Return [X, Y] of the center of cell containing provided text 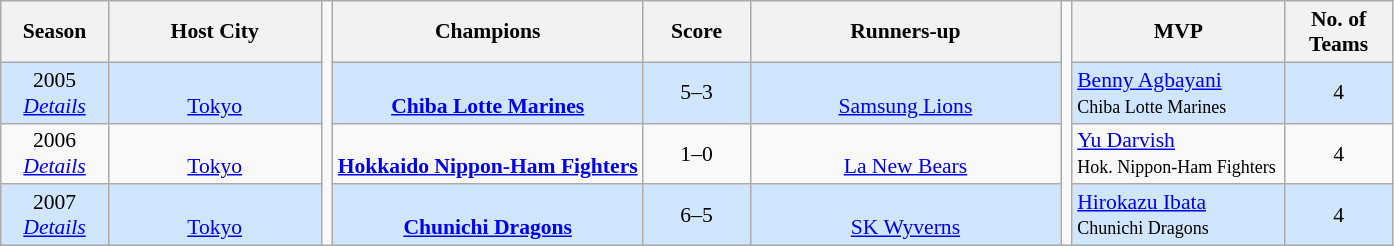
Chunichi Dragons [488, 216]
Benny AgbayaniChiba Lotte Marines [1178, 92]
Score [697, 32]
2007Details [55, 216]
5–3 [697, 92]
No. of Teams [1339, 32]
Champions [488, 32]
2006Details [55, 154]
Runners-up [905, 32]
Hirokazu IbataChunichi Dragons [1178, 216]
Season [55, 32]
1–0 [697, 154]
MVP [1178, 32]
Hokkaido Nippon-Ham Fighters [488, 154]
Yu DarvishHok. Nippon-Ham Fighters [1178, 154]
2005Details [55, 92]
SK Wyverns [905, 216]
Samsung Lions [905, 92]
La New Bears [905, 154]
Chiba Lotte Marines [488, 92]
Host City [214, 32]
6–5 [697, 216]
